Output the (X, Y) coordinate of the center of the cell containing the given text.  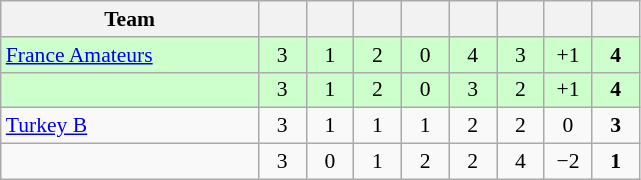
−2 (568, 162)
Turkey B (130, 126)
Team (130, 19)
France Amateurs (130, 55)
